Search for the cell housing the specified text and yield its [X, Y] center coordinate. 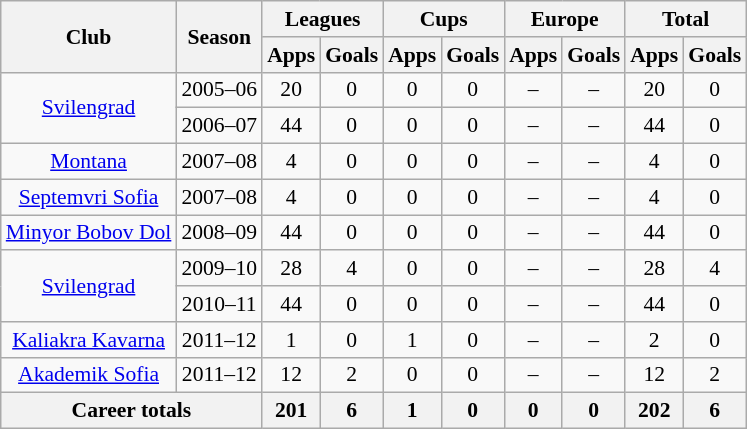
Total [686, 19]
2008–09 [219, 233]
2009–10 [219, 269]
Season [219, 36]
2005–06 [219, 90]
Club [89, 36]
Leagues [322, 19]
2006–07 [219, 126]
Minyor Bobov Dol [89, 233]
202 [654, 411]
Septemvri Sofia [89, 197]
Kaliakra Kavarna [89, 340]
201 [291, 411]
Cups [444, 19]
Europe [564, 19]
Akademik Sofia [89, 375]
Montana [89, 162]
Career totals [132, 411]
2010–11 [219, 304]
